Capture the cell that displays the provided text and extract its [x, y] central coordinate. 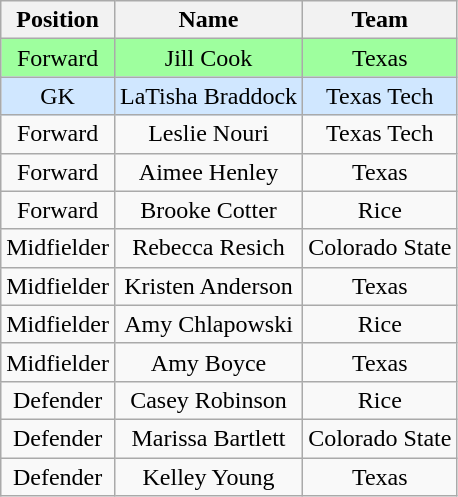
Amy Boyce [208, 362]
Amy Chlapowski [208, 324]
Marissa Bartlett [208, 438]
Name [208, 20]
Casey Robinson [208, 400]
Kristen Anderson [208, 286]
Kelley Young [208, 477]
Position [58, 20]
Aimee Henley [208, 172]
Brooke Cotter [208, 210]
Rebecca Resich [208, 248]
Jill Cook [208, 58]
Leslie Nouri [208, 134]
Team [380, 20]
LaTisha Braddock [208, 96]
GK [58, 96]
